Search for the cell housing the specified text and yield its [x, y] center coordinate. 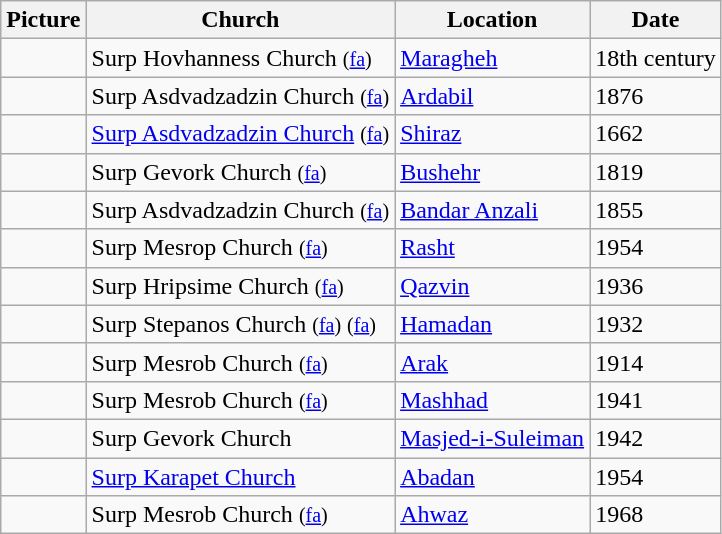
Surp Hovhanness Church (fa) [240, 58]
Ahwaz [492, 515]
1819 [656, 172]
Surp Mesrop Church (fa) [240, 248]
Hamadan [492, 324]
Rasht [492, 248]
Maragheh [492, 58]
Surp Stepanos Church (fa) (fa) [240, 324]
Shiraz [492, 134]
1941 [656, 400]
1662 [656, 134]
Surp Gevork Church (fa) [240, 172]
1855 [656, 210]
Picture [44, 20]
1968 [656, 515]
Date [656, 20]
Bandar Anzali [492, 210]
18th century [656, 58]
Bushehr [492, 172]
Masjed-i-Suleiman [492, 438]
1876 [656, 96]
Location [492, 20]
Mashhad [492, 400]
Arak [492, 362]
Church [240, 20]
Surp Gevork Church [240, 438]
Qazvin [492, 286]
1914 [656, 362]
Abadan [492, 477]
Surp Karapet Church [240, 477]
1932 [656, 324]
Ardabil [492, 96]
1936 [656, 286]
1942 [656, 438]
Surp Hripsime Church (fa) [240, 286]
